Provide the (x, y) coordinate of the cell's center where the given text is located.  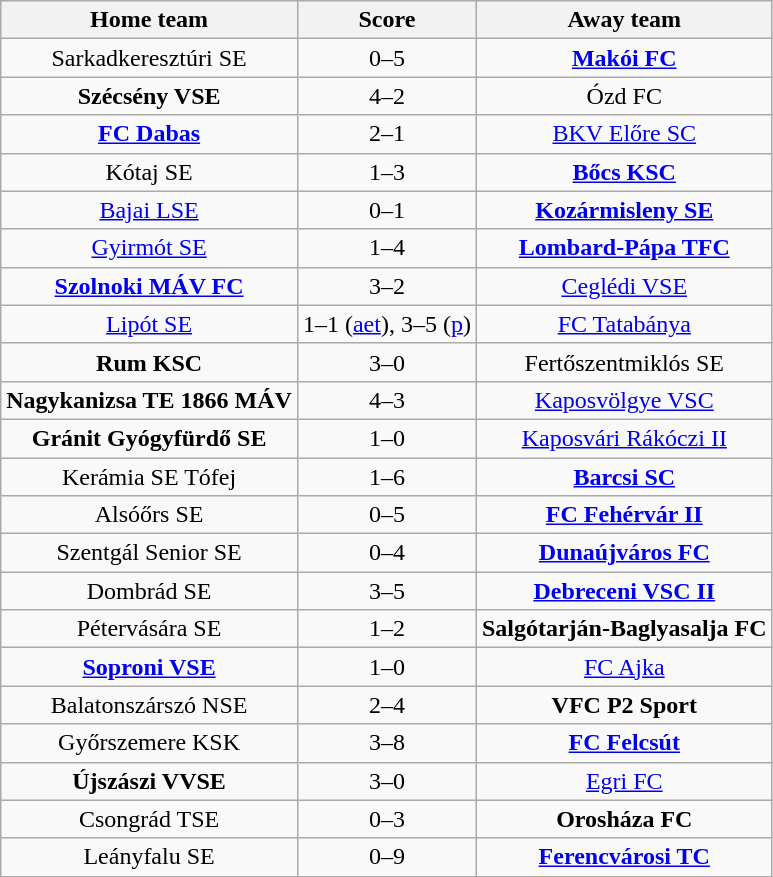
FC Fehérvár II (624, 515)
Bőcs KSC (624, 172)
1–4 (386, 248)
Gyirmót SE (150, 248)
VFC P2 Sport (624, 705)
Győrszemere KSK (150, 743)
0–1 (386, 210)
Dombrád SE (150, 591)
Bajai LSE (150, 210)
Home team (150, 20)
Kozármisleny SE (624, 210)
Score (386, 20)
Away team (624, 20)
Sarkadkeresztúri SE (150, 58)
Kótaj SE (150, 172)
Ózd FC (624, 96)
1–3 (386, 172)
BKV Előre SC (624, 134)
Csongrád TSE (150, 819)
Egri FC (624, 781)
Szentgál Senior SE (150, 553)
0–3 (386, 819)
4–3 (386, 400)
Makói FC (624, 58)
1–2 (386, 629)
Kaposvölgye VSC (624, 400)
Salgótarján-Baglyasalja FC (624, 629)
FC Felcsút (624, 743)
4–2 (386, 96)
Alsóőrs SE (150, 515)
2–4 (386, 705)
Nagykanizsa TE 1866 MÁV (150, 400)
3–2 (386, 286)
3–8 (386, 743)
Kerámia SE Tófej (150, 477)
Gránit Gyógyfürdő SE (150, 438)
Újszászi VVSE (150, 781)
3–5 (386, 591)
1–6 (386, 477)
Leányfalu SE (150, 857)
Fertőszentmiklós SE (624, 362)
Kaposvári Rákóczi II (624, 438)
FC Tatabánya (624, 324)
1–1 (aet), 3–5 (p) (386, 324)
Pétervására SE (150, 629)
Balatonszárszó NSE (150, 705)
FC Dabas (150, 134)
0–4 (386, 553)
2–1 (386, 134)
Lipót SE (150, 324)
Debreceni VSC II (624, 591)
Dunaújváros FC (624, 553)
Ferencvárosi TC (624, 857)
Szécsény VSE (150, 96)
Soproni VSE (150, 667)
Orosháza FC (624, 819)
Rum KSC (150, 362)
Ceglédi VSE (624, 286)
Barcsi SC (624, 477)
0–9 (386, 857)
Szolnoki MÁV FC (150, 286)
FC Ajka (624, 667)
Lombard-Pápa TFC (624, 248)
